Find where the given text appears and provide that cell's center as (X, Y) coordinate. 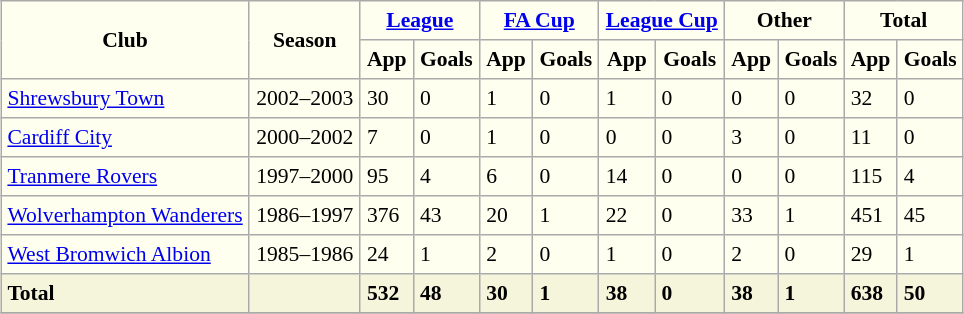
45 (930, 216)
50 (930, 294)
1986–1997 (304, 216)
League Cup (662, 20)
League (420, 20)
FA Cup (540, 20)
32 (870, 98)
7 (386, 138)
22 (627, 216)
Shrewsbury Town (126, 98)
43 (446, 216)
3 (752, 138)
11 (870, 138)
376 (386, 216)
West Bromwich Albion (126, 254)
451 (870, 216)
Other (784, 20)
24 (386, 254)
1997–2000 (304, 176)
Tranmere Rovers (126, 176)
Club (126, 40)
1985–1986 (304, 254)
6 (506, 176)
48 (446, 294)
638 (870, 294)
2002–2003 (304, 98)
2000–2002 (304, 138)
115 (870, 176)
29 (870, 254)
14 (627, 176)
532 (386, 294)
95 (386, 176)
Wolverhampton Wanderers (126, 216)
Season (304, 40)
20 (506, 216)
Cardiff City (126, 138)
33 (752, 216)
